Capture the cell that displays the provided text and extract its (x, y) central coordinate. 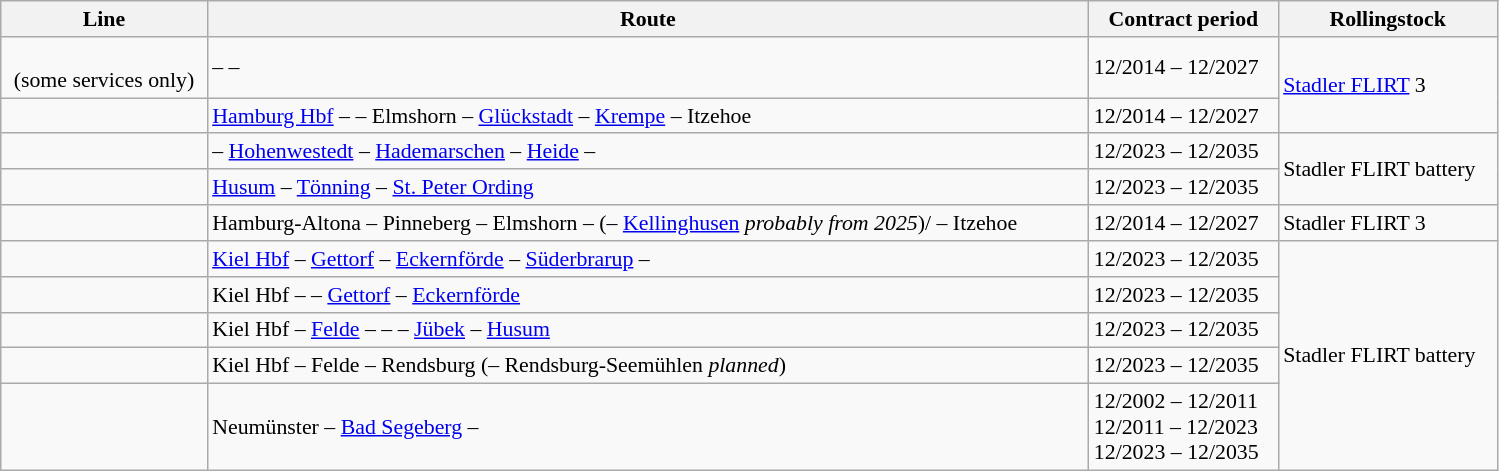
(some services only) (104, 66)
Contract period (1184, 18)
Neumünster – Bad Segeberg – (648, 426)
Husum – Tönning – St. Peter Ording (648, 187)
Line (104, 18)
12/2002 – 12/201112/2011 – 12/202312/2023 – 12/2035 (1184, 426)
Kiel Hbf – – Gettorf – Eckernförde (648, 294)
– – (648, 66)
Kiel Hbf – Felde – – – Jübek – Husum (648, 330)
Kiel Hbf – Felde – Rendsburg (– Rendsburg-Seemühlen planned) (648, 365)
Route (648, 18)
– Hohenwestedt – Hademarschen – Heide – (648, 151)
Kiel Hbf – Gettorf – Eckernförde – Süderbrarup – (648, 258)
Hamburg-Altona – Pinneberg – Elmshorn – (– Kellinghusen probably from 2025)/ – Itzehoe (648, 222)
Hamburg Hbf – – Elmshorn – Glückstadt – Krempe – Itzehoe (648, 115)
Rollingstock (1388, 18)
